Extract the [X, Y] coordinate from the center of the cell holding the provided text.  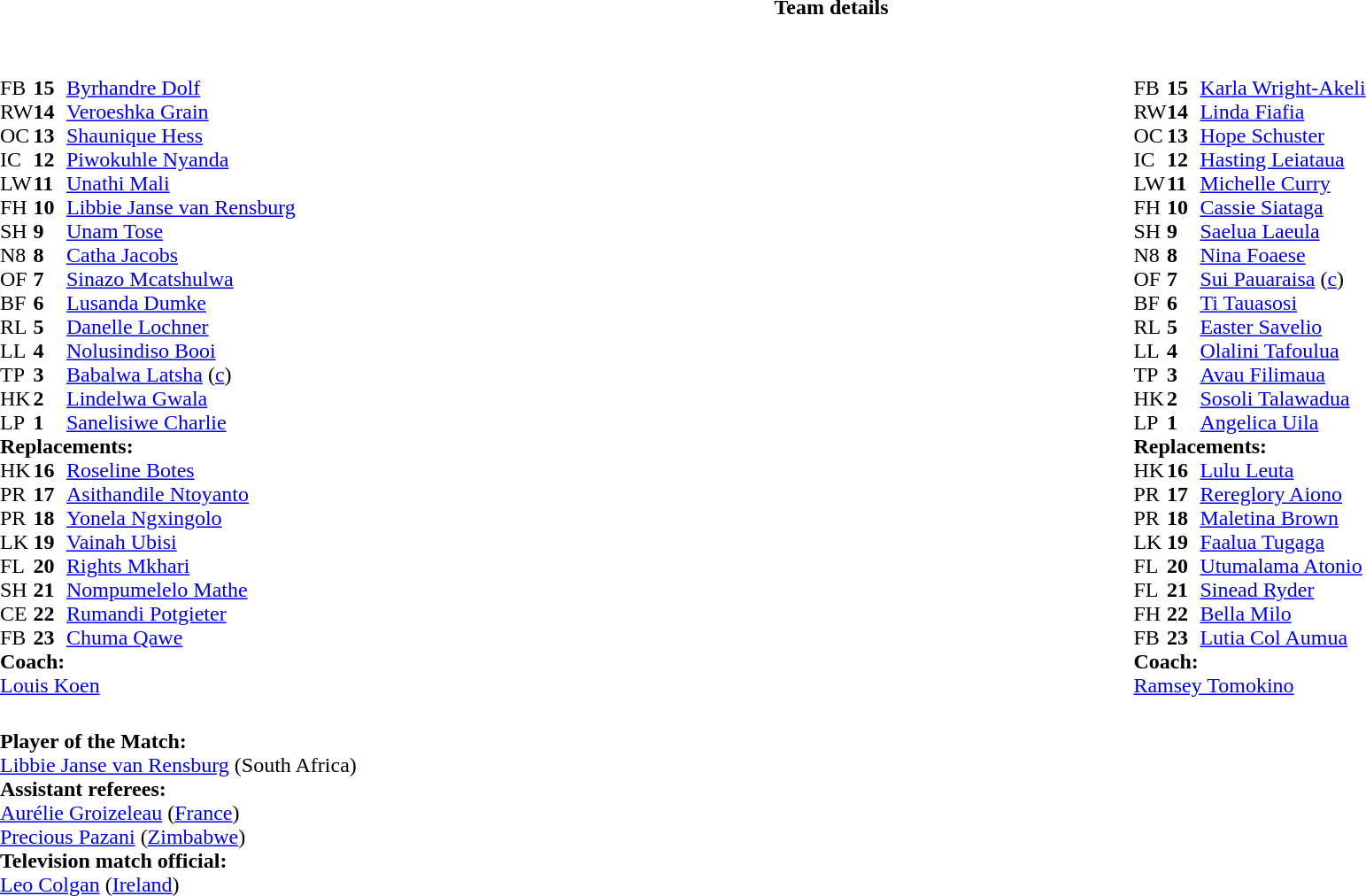
Bella Milo [1282, 614]
Sosoli Talawadua [1282, 398]
Rights Mkhari [181, 567]
Utumalama Atonio [1282, 567]
Lindelwa Gwala [181, 398]
Lutia Col Aumua [1282, 637]
Asithandile Ntoyanto [181, 494]
Sinazo Mcatshulwa [181, 280]
Chuma Qawe [181, 637]
Angelica Uila [1282, 423]
Nompumelelo Mathe [181, 590]
Rumandi Potgieter [181, 614]
Shaunique Hess [181, 136]
Lusanda Dumke [181, 303]
Saelua Laeula [1282, 232]
Babalwa Latsha (c) [181, 375]
Michelle Curry [1282, 184]
Ti Tauasosi [1282, 303]
Byrhandre Dolf [181, 89]
Nolusindiso Booi [181, 351]
Sanelisiwe Charlie [181, 423]
Cassie Siataga [1282, 207]
Lulu Leuta [1282, 471]
Danelle Lochner [181, 328]
Faalua Tugaga [1282, 542]
Sinead Ryder [1282, 590]
Ramsey Tomokino [1249, 685]
Vainah Ubisi [181, 542]
CE [17, 614]
Karla Wright-Akeli [1282, 89]
Piwokuhle Nyanda [181, 159]
Catha Jacobs [181, 255]
Easter Savelio [1282, 328]
Yonela Ngxingolo [181, 519]
Unathi Mali [181, 184]
Avau Filimaua [1282, 375]
Rereglory Aiono [1282, 494]
Roseline Botes [181, 471]
Unam Tose [181, 232]
Hasting Leiataua [1282, 159]
Nina Foaese [1282, 255]
Libbie Janse van Rensburg [181, 207]
Sui Pauaraisa (c) [1282, 280]
Hope Schuster [1282, 136]
Linda Fiafia [1282, 112]
Louis Koen [148, 685]
Olalini Tafoulua [1282, 351]
Veroeshka Grain [181, 112]
Maletina Brown [1282, 519]
